Identify which cell holds the provided text, then report its [x, y] central coordinate. 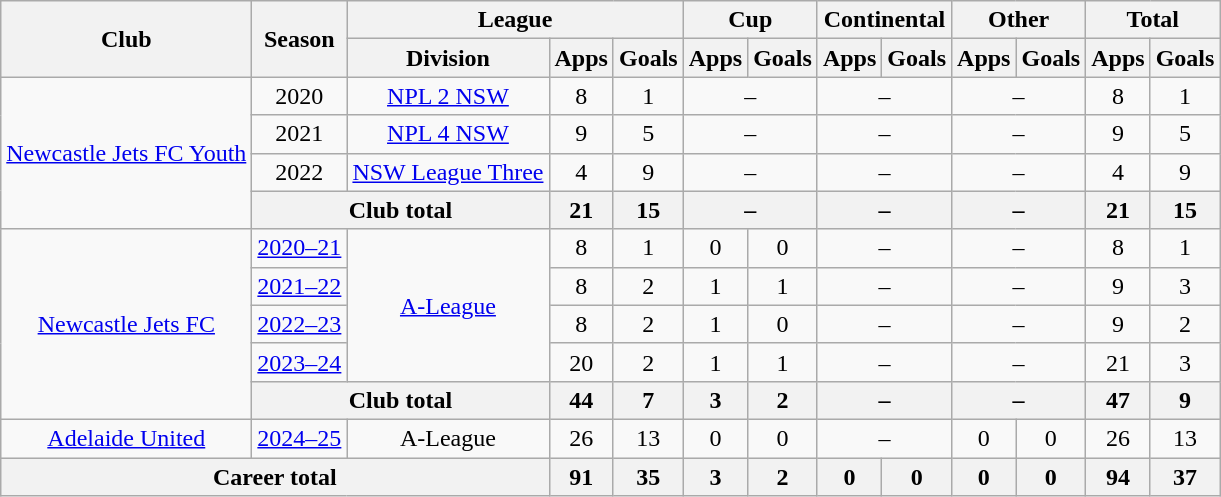
2024–25 [300, 438]
44 [581, 400]
Adelaide United [126, 438]
NSW League Three [448, 172]
Season [300, 39]
Total [1153, 20]
91 [581, 477]
7 [648, 400]
2020–21 [300, 248]
NPL 2 NSW [448, 96]
94 [1118, 477]
Other [1019, 20]
Cup [750, 20]
Club [126, 39]
2021 [300, 134]
2022 [300, 172]
Division [448, 58]
Career total [275, 477]
2023–24 [300, 362]
Continental [884, 20]
35 [648, 477]
NPL 4 NSW [448, 134]
37 [1185, 477]
Newcastle Jets FC [126, 324]
League [515, 20]
20 [581, 362]
2021–22 [300, 286]
2020 [300, 96]
2022–23 [300, 324]
47 [1118, 400]
Newcastle Jets FC Youth [126, 153]
